For the text-containing cell, return its midpoint in [x, y] coordinate format. 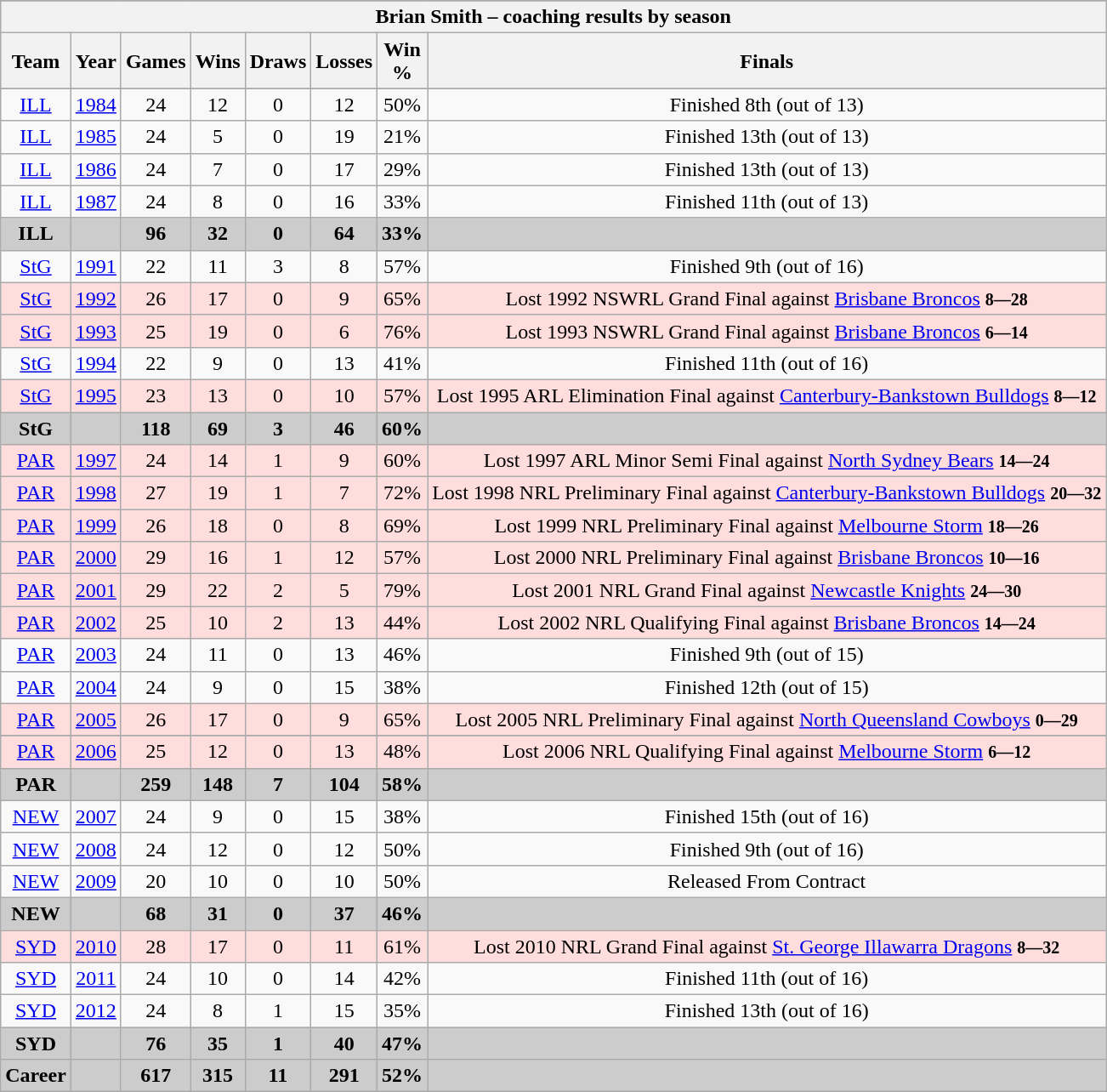
37 [344, 913]
Finished 13th (out of 16) [767, 1011]
35% [403, 1011]
2002 [95, 623]
2007 [95, 816]
Lost 2006 NRL Qualifying Final against Melbourne Storm 6—12 [767, 752]
Lost 1997 ARL Minor Semi Final against North Sydney Bears 14—24 [767, 461]
1987 [95, 202]
2009 [95, 881]
21% [403, 137]
20 [156, 881]
Wins [218, 61]
Year [95, 61]
52% [403, 1076]
Losses [344, 61]
58% [403, 784]
96 [156, 234]
2008 [95, 849]
2011 [95, 979]
1986 [95, 169]
Lost 2001 NRL Grand Final against Newcastle Knights 24—30 [767, 590]
1995 [95, 395]
68 [156, 913]
Career [36, 1076]
1997 [95, 461]
Draws [278, 61]
Win % [403, 61]
2012 [95, 1011]
Lost 2002 NRL Qualifying Final against Brisbane Broncos 14—24 [767, 623]
1994 [95, 363]
Lost 2005 NRL Preliminary Final against North Queensland Cowboys 0—29 [767, 719]
35 [218, 1044]
1993 [95, 331]
104 [344, 784]
2001 [95, 590]
Finished 11th (out of 13) [767, 202]
72% [403, 493]
Finished 15th (out of 16) [767, 816]
79% [403, 590]
118 [156, 428]
1999 [95, 526]
27 [156, 493]
291 [344, 1076]
41% [403, 363]
259 [156, 784]
18 [218, 526]
64 [344, 234]
Finished 8th (out of 13) [767, 105]
Team [36, 61]
315 [218, 1076]
1984 [95, 105]
1991 [95, 266]
148 [218, 784]
2004 [95, 687]
2003 [95, 655]
29% [403, 169]
Games [156, 61]
31 [218, 913]
2000 [95, 558]
40 [344, 1044]
42% [403, 979]
76% [403, 331]
47% [403, 1044]
6 [344, 331]
2010 [95, 947]
1992 [95, 299]
Lost 2010 NRL Grand Final against St. George Illawarra Dragons 8—32 [767, 947]
1985 [95, 137]
28 [156, 947]
Lost 2000 NRL Preliminary Final against Brisbane Broncos 10—16 [767, 558]
Lost 1993 NSWRL Grand Final against Brisbane Broncos 6—14 [767, 331]
Lost 1995 ARL Elimination Final against Canterbury-Bankstown Bulldogs 8—12 [767, 395]
46 [344, 428]
44% [403, 623]
Finished 12th (out of 15) [767, 687]
Finals [767, 61]
Lost 1999 NRL Preliminary Final against Melbourne Storm 18—26 [767, 526]
Brian Smith – coaching results by season [553, 17]
69% [403, 526]
1998 [95, 493]
617 [156, 1076]
32 [218, 234]
23 [156, 395]
2005 [95, 719]
61% [403, 947]
2006 [95, 752]
69 [218, 428]
48% [403, 752]
Released From Contract [767, 881]
Lost 1992 NSWRL Grand Final against Brisbane Broncos 8—28 [767, 299]
Lost 1998 NRL Preliminary Final against Canterbury-Bankstown Bulldogs 20—32 [767, 493]
Finished 9th (out of 15) [767, 655]
76 [156, 1044]
